Pinpoint the cell where the given text exists, returning its [x, y] midpoint coordinate. 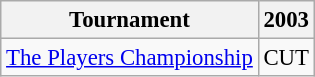
CUT [286, 58]
The Players Championship [130, 58]
Tournament [130, 20]
2003 [286, 20]
